Output the [x, y] coordinate of the center of the cell containing the given text.  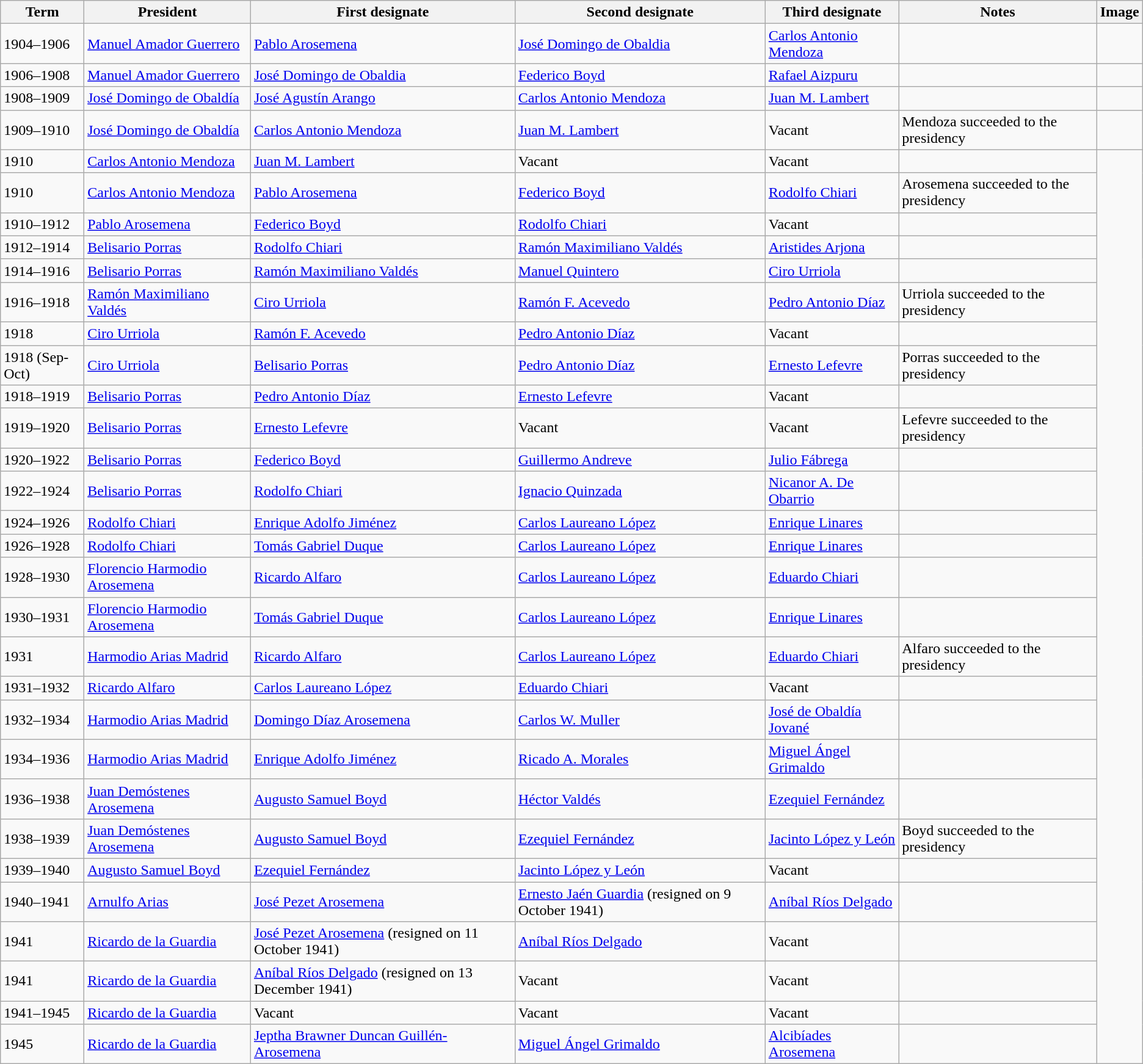
Third designate [832, 12]
1918 (Sep-Oct) [43, 365]
1908–1909 [43, 98]
Julio Fábrega [832, 460]
Jeptha Brawner Duncan Guillén-Arosemena [382, 1044]
1931 [43, 657]
1906–1908 [43, 75]
Rafael Aizpuru [832, 75]
1910–1912 [43, 224]
José de Obaldía Jované [832, 719]
First designate [382, 12]
Alcibíades Arosemena [832, 1044]
José Agustín Arango [382, 98]
Ernesto Jaén Guardia (resigned on 9 October 1941) [640, 901]
1904–1906 [43, 44]
1924–1926 [43, 523]
Arosemena succeeded to the presidency [998, 193]
1920–1922 [43, 460]
1912–1914 [43, 247]
Mendoza succeeded to the presidency [998, 129]
Nicanor A. De Obarrio [832, 491]
Alfaro succeeded to the presidency [998, 657]
Notes [998, 12]
Second designate [640, 12]
1928–1930 [43, 577]
Boyd succeeded to the presidency [998, 839]
1932–1934 [43, 719]
Arnulfo Arias [167, 901]
1909–1910 [43, 129]
Domingo Díaz Arosemena [382, 719]
Aristides Arjona [832, 247]
Image [1120, 12]
Term [43, 12]
1940–1941 [43, 901]
1918–1919 [43, 397]
1916–1918 [43, 302]
1941–1945 [43, 1013]
1919–1920 [43, 429]
1938–1939 [43, 839]
Porras succeeded to the presidency [998, 365]
1918 [43, 333]
Héctor Valdés [640, 798]
Carlos W. Muller [640, 719]
1934–1936 [43, 759]
Urriola succeeded to the presidency [998, 302]
1926–1928 [43, 546]
Manuel Quintero [640, 270]
1936–1938 [43, 798]
José Pezet Arosemena [382, 901]
1930–1931 [43, 617]
President [167, 12]
Guillermo Andreve [640, 460]
1939–1940 [43, 870]
1945 [43, 1044]
1931–1932 [43, 688]
Lefevre succeeded to the presidency [998, 429]
Ignacio Quinzada [640, 491]
José Pezet Arosemena (resigned on 11 October 1941) [382, 941]
Ricado A. Morales [640, 759]
1922–1924 [43, 491]
1914–1916 [43, 270]
Aníbal Ríos Delgado (resigned on 13 December 1941) [382, 982]
